Scan for the cell matching the given text and deliver its (x, y) coordinate at center. 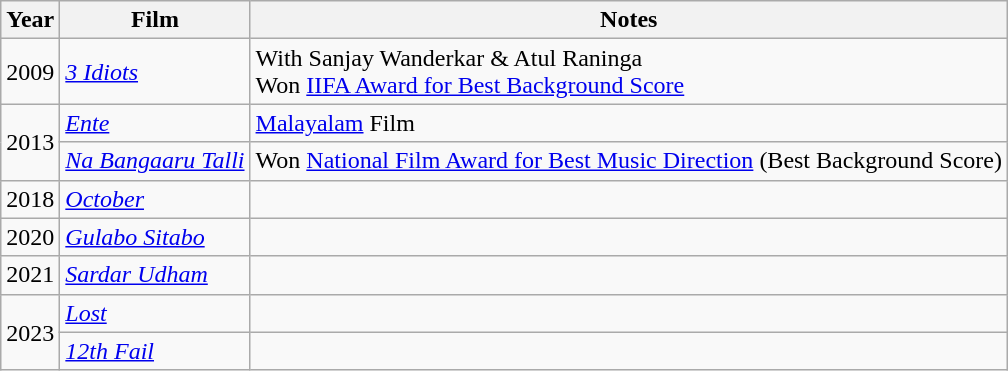
Lost (155, 313)
October (155, 199)
Na Bangaaru Talli (155, 161)
2021 (30, 275)
2020 (30, 237)
Film (155, 20)
Ente (155, 123)
With Sanjay Wanderkar & Atul RaningaWon IIFA Award for Best Background Score (628, 72)
Malayalam Film (628, 123)
2009 (30, 72)
2023 (30, 332)
2013 (30, 142)
3 Idiots (155, 72)
Year (30, 20)
Notes (628, 20)
2018 (30, 199)
Won National Film Award for Best Music Direction (Best Background Score) (628, 161)
Gulabo Sitabo (155, 237)
12th Fail (155, 351)
Sardar Udham (155, 275)
